Extract the [x, y] coordinate from the center of the cell holding the provided text.  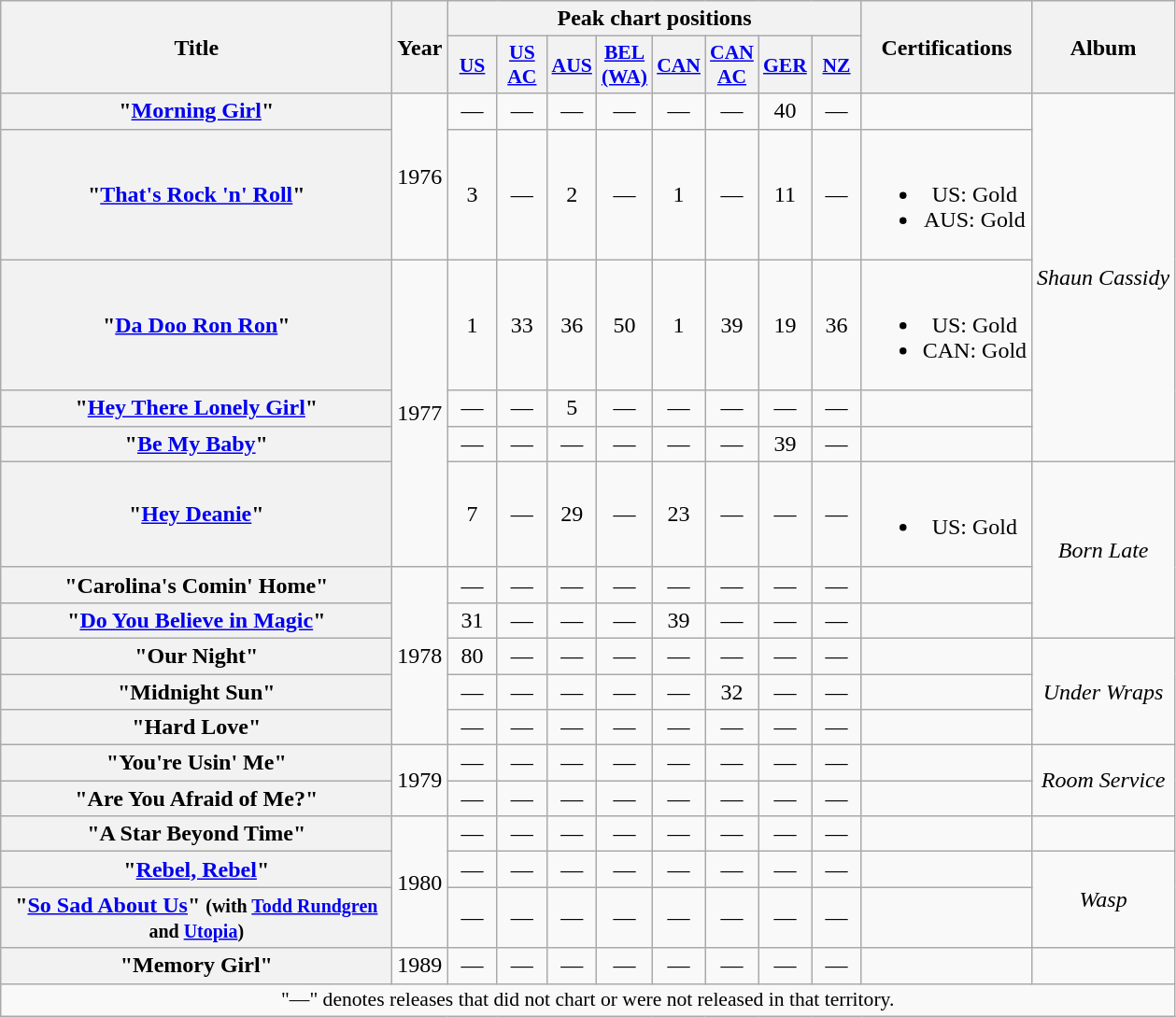
"A Star Beyond Time" [196, 834]
Certifications [946, 47]
Album [1104, 47]
80 [473, 656]
32 [732, 692]
1977 [420, 413]
50 [624, 325]
"Hey Deanie" [196, 514]
CAN AC [732, 65]
BEL (WA) [624, 65]
Year [420, 47]
"Memory Girl" [196, 966]
Under Wraps [1104, 691]
33 [521, 325]
1980 [420, 882]
"Morning Girl" [196, 111]
"—" denotes releases that did not chart or were not released in that territory. [588, 1000]
CAN [678, 65]
5 [572, 408]
"Rebel, Rebel" [196, 869]
"You're Usin' Me" [196, 763]
Wasp [1104, 900]
"That's Rock 'n' Roll" [196, 194]
"Hard Love" [196, 727]
"Midnight Sun" [196, 692]
US: Gold [946, 514]
1979 [420, 781]
"Do You Believe in Magic" [196, 620]
US: GoldAUS: Gold [946, 194]
29 [572, 514]
"Our Night" [196, 656]
1978 [420, 656]
US AC [521, 65]
"Da Doo Ron Ron" [196, 325]
Shaun Cassidy [1104, 277]
NZ [837, 65]
"Carolina's Comin' Home" [196, 585]
1989 [420, 966]
GER [785, 65]
"Be My Baby" [196, 444]
1976 [420, 177]
US: GoldCAN: Gold [946, 325]
AUS [572, 65]
"Are You Afraid of Me?" [196, 798]
US [473, 65]
Room Service [1104, 781]
3 [473, 194]
2 [572, 194]
Born Late [1104, 549]
Peak chart positions [654, 19]
40 [785, 111]
11 [785, 194]
"Hey There Lonely Girl" [196, 408]
"So Sad About Us" (with Todd Rundgren and Utopia) [196, 917]
31 [473, 620]
7 [473, 514]
Title [196, 47]
19 [785, 325]
23 [678, 514]
